Search for the cell housing the specified text and yield its [x, y] center coordinate. 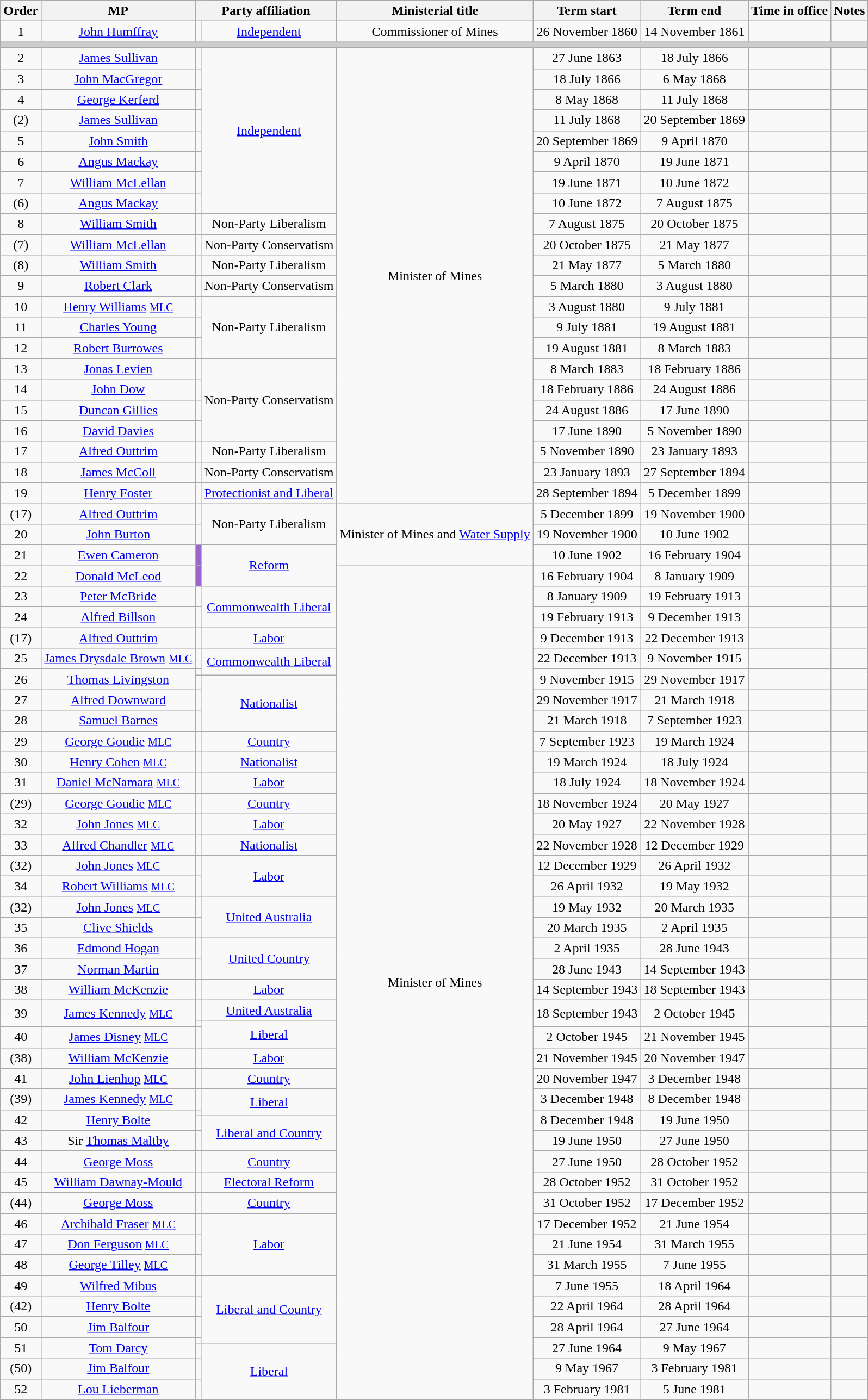
Time in office [790, 11]
26 [21, 679]
37 [21, 969]
(8) [21, 265]
16 [21, 431]
36 [21, 949]
6 May 1868 [695, 79]
Henry Foster [119, 493]
19 [21, 493]
32 [21, 824]
46 [21, 1223]
Minister of Mines and Water Supply [435, 534]
Henry Cohen MLC [119, 762]
50 [21, 1327]
5 June 1981 [695, 1389]
Don Ferguson MLC [119, 1244]
7 [21, 182]
Party affiliation [266, 11]
5 [21, 141]
(38) [21, 1058]
27 June 1863 [587, 58]
Protectionist and Liberal [269, 493]
John Lienhop MLC [119, 1079]
42 [21, 1120]
22 [21, 576]
(50) [21, 1368]
3 [21, 79]
27 September 1894 [695, 472]
Sir Thomas Maltby [119, 1141]
12 [21, 348]
John Dow [119, 389]
14 [21, 389]
Robert Williams MLC [119, 886]
35 [21, 928]
13 [21, 369]
(44) [21, 1203]
8 [21, 224]
Edmond Hogan [119, 949]
(2) [21, 120]
Archibald Fraser MLC [119, 1223]
Peter McBride [119, 597]
26 November 1860 [587, 32]
George Tilley MLC [119, 1265]
Tom Darcy [119, 1348]
29 [21, 741]
25 [21, 659]
James Drysdale Brown MLC [119, 659]
52 [21, 1389]
(29) [21, 803]
Henry Williams MLC [119, 307]
Norman Martin [119, 969]
39 [21, 1014]
United Country [269, 959]
6 [21, 162]
(6) [21, 203]
43 [21, 1141]
Term start [587, 11]
Wilfred Mibus [119, 1286]
Order [21, 11]
44 [21, 1161]
4 [21, 100]
49 [21, 1286]
2 [21, 58]
David Davies [119, 431]
Term end [695, 11]
24 [21, 617]
40 [21, 1037]
28 September 1894 [587, 493]
41 [21, 1079]
Clive Shields [119, 928]
Duncan Gillies [119, 410]
James McColl [119, 472]
33 [21, 845]
9 [21, 286]
Robert Burrowes [119, 348]
30 [21, 762]
Charles Young [119, 327]
22 April 1964 [587, 1306]
John Humffray [119, 32]
34 [21, 886]
1 [21, 32]
(39) [21, 1099]
Jonas Levien [119, 369]
51 [21, 1348]
14 November 1861 [695, 32]
George Kerferd [119, 100]
(42) [21, 1306]
18 [21, 472]
Reform [269, 565]
45 [21, 1182]
MP [119, 11]
15 [21, 410]
18 April 1964 [695, 1286]
John Smith [119, 141]
10 [21, 307]
Notes [850, 11]
23 [21, 597]
Electoral Reform [269, 1182]
17 [21, 451]
28 [21, 721]
Thomas Livingston [119, 679]
John MacGregor [119, 79]
38 [21, 990]
20 [21, 534]
48 [21, 1265]
21 [21, 555]
Alfred Billson [119, 617]
8 May 1868 [587, 100]
Donald McLeod [119, 576]
47 [21, 1244]
31 [21, 783]
11 [21, 327]
Ewen Cameron [119, 555]
Robert Clark [119, 286]
John Burton [119, 534]
Samuel Barnes [119, 721]
Daniel McNamara MLC [119, 783]
Alfred Chandler MLC [119, 845]
Alfred Downward [119, 700]
William Dawnay-Mould [119, 1182]
James Disney MLC [119, 1037]
Lou Lieberman [119, 1389]
Commissioner of Mines [435, 32]
27 [21, 700]
(7) [21, 244]
Ministerial title [435, 11]
